Provide the (x, y) coordinate of the cell's center where the given text is located.  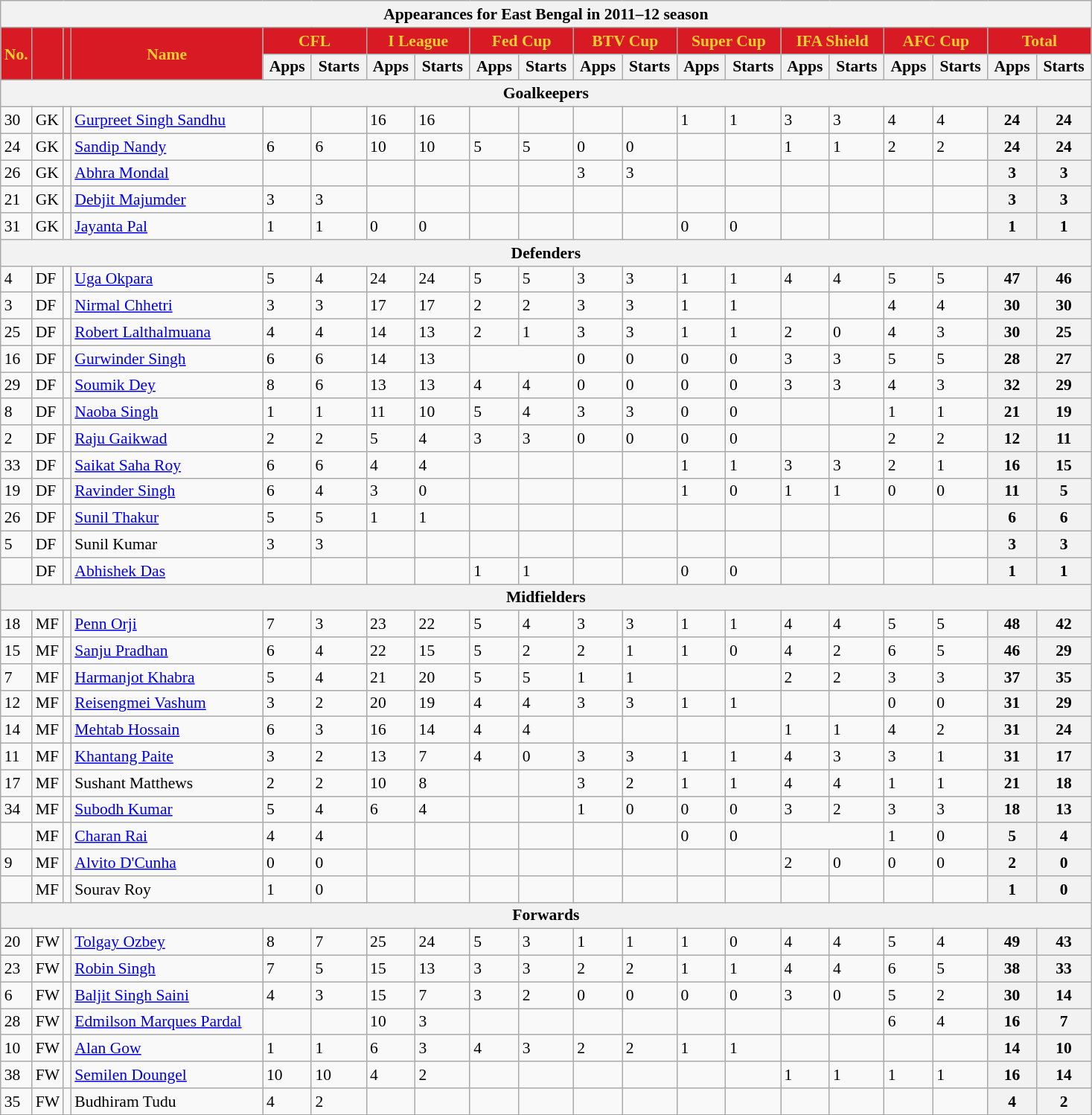
Ravinder Singh (167, 491)
No. (16, 54)
Uga Okpara (167, 279)
Baljit Singh Saini (167, 995)
Saikat Saha Roy (167, 465)
Abhishek Das (167, 571)
Alvito D'Cunha (167, 863)
Goalkeepers (546, 94)
Jayanta Pal (167, 226)
Sourav Roy (167, 889)
I League (418, 41)
Khantang Paite (167, 757)
49 (1012, 942)
Fed Cup (521, 41)
48 (1012, 624)
Sandip Nandy (167, 147)
Nirmal Chhetri (167, 306)
Charan Rai (167, 837)
Sushant Matthews (167, 783)
Subodh Kumar (167, 810)
42 (1064, 624)
Gurpreet Singh Sandhu (167, 121)
Abhra Mondal (167, 173)
Budhiram Tudu (167, 1102)
IFA Shield (832, 41)
Forwards (546, 916)
Total (1039, 41)
Naoba Singh (167, 412)
32 (1012, 386)
9 (16, 863)
Sunil Thakur (167, 518)
Midfielders (546, 598)
Reisengmei Vashum (167, 703)
47 (1012, 279)
CFL (314, 41)
Name (167, 54)
BTV Cup (625, 41)
43 (1064, 942)
Robert Lalthalmuana (167, 333)
AFC Cup (936, 41)
Alan Gow (167, 1049)
Sunil Kumar (167, 545)
37 (1012, 677)
Super Cup (728, 41)
Robin Singh (167, 969)
Gurwinder Singh (167, 359)
Semilen Doungel (167, 1075)
Defenders (546, 253)
Raju Gaikwad (167, 438)
Edmilson Marques Pardal (167, 1022)
34 (16, 810)
Debjit Majumder (167, 200)
Appearances for East Bengal in 2011–12 season (546, 14)
Soumik Dey (167, 386)
Mehtab Hossain (167, 730)
Sanju Pradhan (167, 651)
Tolgay Ozbey (167, 942)
27 (1064, 359)
Harmanjot Khabra (167, 677)
Penn Orji (167, 624)
